Pinpoint the cell where the given text exists, returning its [x, y] midpoint coordinate. 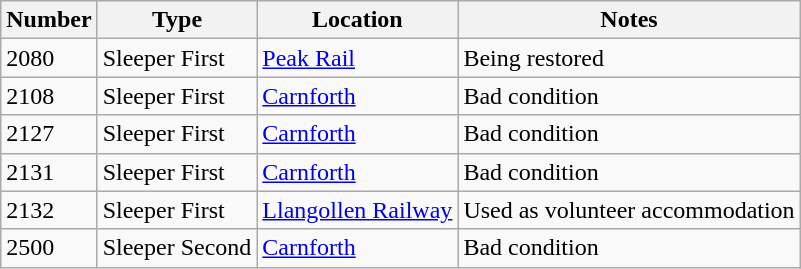
2132 [49, 210]
Peak Rail [358, 58]
Number [49, 20]
Sleeper Second [177, 248]
2108 [49, 96]
Location [358, 20]
Notes [629, 20]
Used as volunteer accommodation [629, 210]
2127 [49, 134]
Llangollen Railway [358, 210]
Type [177, 20]
Being restored [629, 58]
2500 [49, 248]
2080 [49, 58]
2131 [49, 172]
